Provide the (X, Y) coordinate of the cell's center where the given text is located.  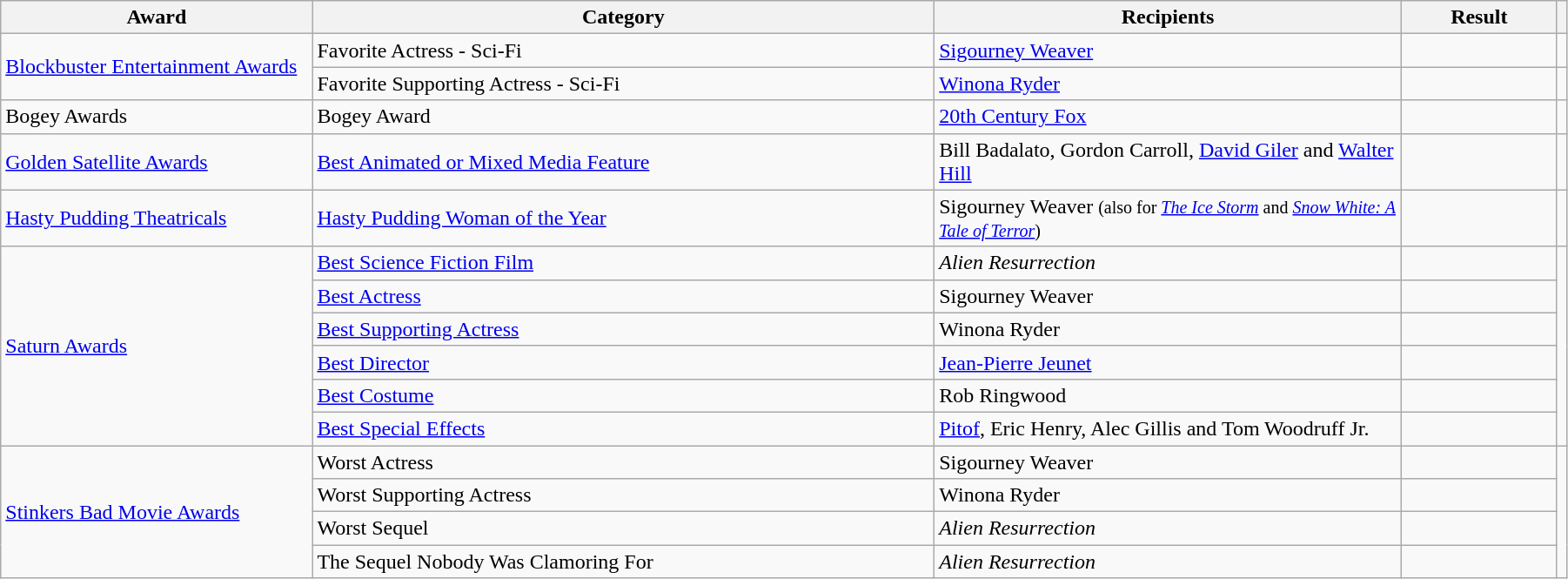
Worst Sequel (623, 529)
Blockbuster Entertainment Awards (157, 67)
Best Director (623, 362)
Best Animated or Mixed Media Feature (623, 162)
Jean-Pierre Jeunet (1168, 362)
Bogey Award (623, 117)
Worst Actress (623, 462)
Stinkers Bad Movie Awards (157, 512)
Sigourney Weaver (also for The Ice Storm and Snow White: A Tale of Terror) (1168, 218)
Best Science Fiction Film (623, 263)
Bill Badalato, Gordon Carroll, David Giler and Walter Hill (1168, 162)
Rob Ringwood (1168, 395)
Saturn Awards (157, 346)
Bogey Awards (157, 117)
Worst Supporting Actress (623, 495)
Favorite Supporting Actress - Sci-Fi (623, 84)
Award (157, 17)
20th Century Fox (1168, 117)
Best Actress (623, 296)
Category (623, 17)
Result (1479, 17)
Favorite Actress - Sci-Fi (623, 50)
Hasty Pudding Woman of the Year (623, 218)
The Sequel Nobody Was Clamoring For (623, 562)
Best Costume (623, 395)
Recipients (1168, 17)
Golden Satellite Awards (157, 162)
Hasty Pudding Theatricals (157, 218)
Best Supporting Actress (623, 329)
Pitof, Eric Henry, Alec Gillis and Tom Woodruff Jr. (1168, 428)
Best Special Effects (623, 428)
